Capture the cell that displays the provided text and extract its [X, Y] central coordinate. 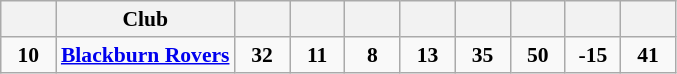
Blackburn Rovers [146, 55]
11 [318, 55]
8 [372, 55]
-15 [592, 55]
35 [482, 55]
Club [146, 19]
13 [428, 55]
32 [262, 55]
50 [538, 55]
10 [28, 55]
41 [648, 55]
